Identify which cell holds the provided text, then report its [x, y] central coordinate. 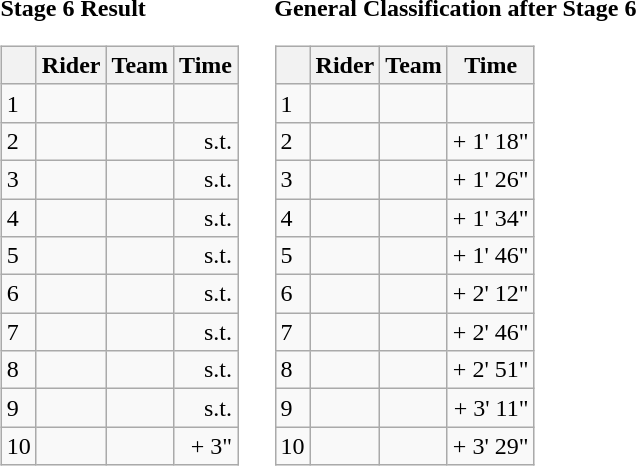
+ 2' 51" [490, 370]
+ 1' 46" [490, 256]
+ 1' 18" [490, 141]
+ 1' 34" [490, 217]
+ 1' 26" [490, 179]
+ 3' 11" [490, 408]
+ 3' 29" [490, 446]
+ 3" [206, 446]
+ 2' 46" [490, 332]
+ 2' 12" [490, 294]
